Find where the given text appears and provide that cell's center as (X, Y) coordinate. 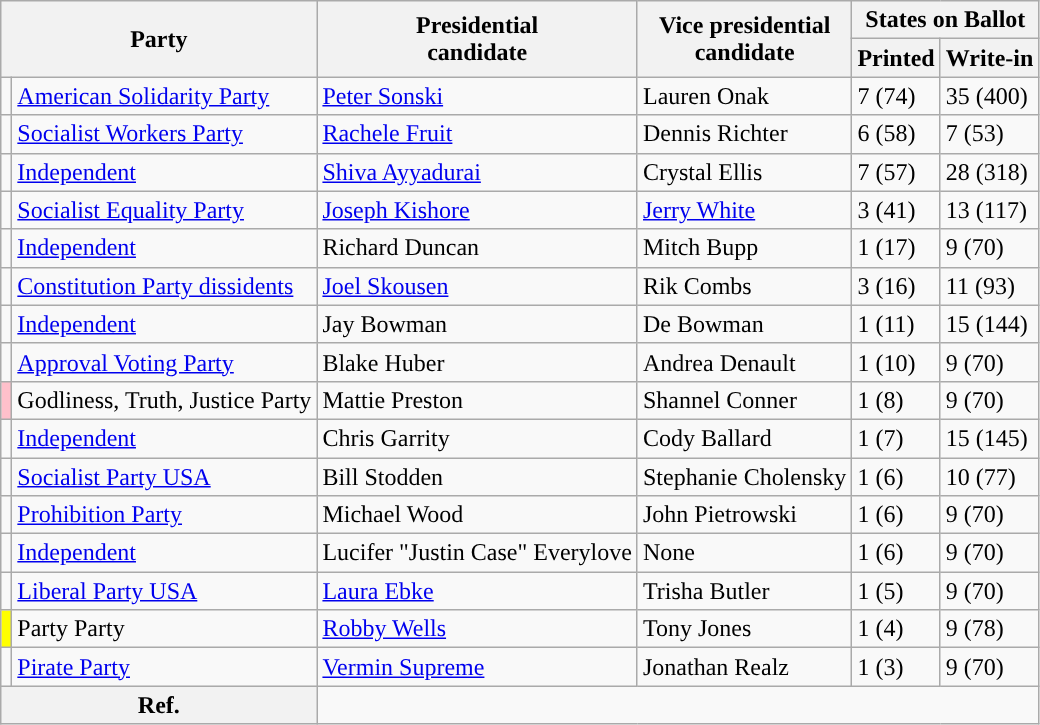
Jay Bowman (478, 324)
Tony Jones (744, 629)
6 (58) (896, 134)
Socialist Equality Party (164, 210)
35 (400) (990, 96)
Mitch Bupp (744, 248)
Party Party (164, 629)
28 (318) (990, 172)
Stephanie Cholensky (744, 477)
3 (41) (896, 210)
Rik Combs (744, 286)
Constitution Party dissidents (164, 286)
Presidentialcandidate (478, 39)
7 (57) (896, 172)
Rachele Fruit (478, 134)
Richard Duncan (478, 248)
1 (17) (896, 248)
Bill Stodden (478, 477)
Jerry White (744, 210)
Shannel Conner (744, 400)
Pirate Party (164, 667)
15 (144) (990, 324)
Write-in (990, 58)
Socialist Workers Party (164, 134)
Shiva Ayyadurai (478, 172)
1 (7) (896, 438)
13 (117) (990, 210)
Joel Skousen (478, 286)
Vice presidentialcandidate (744, 39)
Ref. (159, 705)
States on Ballot (946, 20)
Approval Voting Party (164, 362)
Peter Sonski (478, 96)
11 (93) (990, 286)
Prohibition Party (164, 515)
Michael Wood (478, 515)
Andrea Denault (744, 362)
Godliness, Truth, Justice Party (164, 400)
15 (145) (990, 438)
Cody Ballard (744, 438)
7 (74) (896, 96)
Laura Ebke (478, 591)
3 (16) (896, 286)
Robby Wells (478, 629)
Lucifer "Justin Case" Everylove (478, 553)
1 (8) (896, 400)
10 (77) (990, 477)
1 (10) (896, 362)
Vermin Supreme (478, 667)
Socialist Party USA (164, 477)
John Pietrowski (744, 515)
1 (11) (896, 324)
Lauren Onak (744, 96)
Mattie Preston (478, 400)
1 (5) (896, 591)
Blake Huber (478, 362)
Party (159, 39)
Printed (896, 58)
American Solidarity Party (164, 96)
Dennis Richter (744, 134)
Joseph Kishore (478, 210)
1 (3) (896, 667)
Crystal Ellis (744, 172)
Chris Garrity (478, 438)
7 (53) (990, 134)
9 (78) (990, 629)
None (744, 553)
De Bowman (744, 324)
Jonathan Realz (744, 667)
1 (4) (896, 629)
Liberal Party USA (164, 591)
Trisha Butler (744, 591)
